Return (x, y) of the center of cell containing provided text 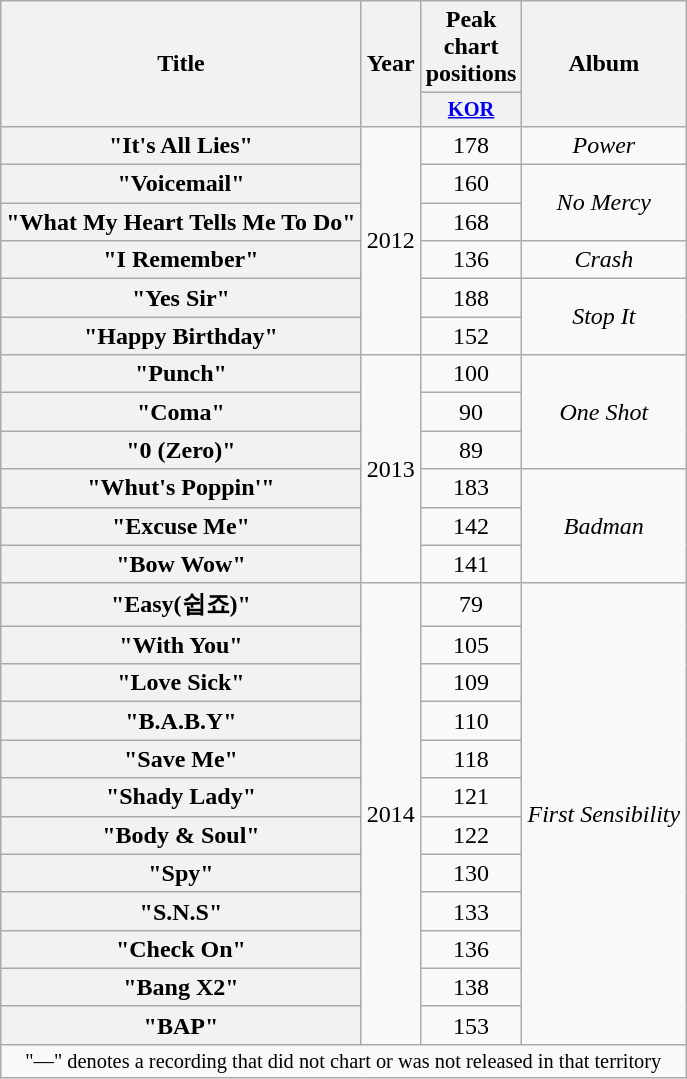
Stop It (604, 317)
"Body & Soul" (181, 835)
"Voicemail" (181, 184)
"BAP" (181, 1025)
100 (471, 374)
Album (604, 64)
160 (471, 184)
Badman (604, 526)
"Shady Lady" (181, 797)
Power (604, 145)
"0 (Zero)" (181, 450)
109 (471, 683)
"It's All Lies" (181, 145)
"Whut's Poppin'" (181, 488)
130 (471, 873)
79 (471, 604)
No Mercy (604, 203)
89 (471, 450)
2012 (390, 240)
"Easy(쉽죠)" (181, 604)
Crash (604, 260)
110 (471, 721)
Year (390, 64)
"—" denotes a recording that did not chart or was not released in that territory (344, 1061)
"Check On" (181, 949)
"Happy Birthday" (181, 336)
133 (471, 911)
121 (471, 797)
Title (181, 64)
"Punch" (181, 374)
"Excuse Me" (181, 526)
"B.A.B.Y" (181, 721)
"Bow Wow" (181, 564)
"I Remember" (181, 260)
122 (471, 835)
2014 (390, 814)
"Bang X2" (181, 987)
2013 (390, 469)
168 (471, 222)
One Shot (604, 412)
"Coma" (181, 412)
153 (471, 1025)
142 (471, 526)
90 (471, 412)
"What My Heart Tells Me To Do" (181, 222)
"Spy" (181, 873)
"Love Sick" (181, 683)
141 (471, 564)
First Sensibility (604, 814)
118 (471, 759)
152 (471, 336)
Peak chart positions (471, 47)
"S.N.S" (181, 911)
105 (471, 645)
KOR (471, 110)
"Save Me" (181, 759)
188 (471, 298)
178 (471, 145)
138 (471, 987)
"Yes Sir" (181, 298)
183 (471, 488)
"With You" (181, 645)
